Pinpoint the cell where the given text exists, returning its [X, Y] midpoint coordinate. 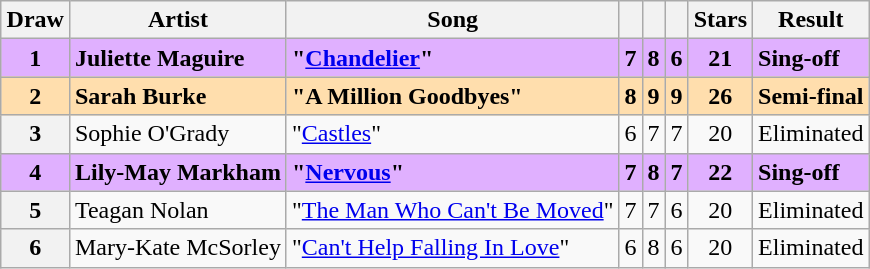
22 [720, 172]
5 [35, 210]
Artist [178, 20]
Draw [35, 20]
Lily-May Markham [178, 172]
Mary-Kate McSorley [178, 248]
Sophie O'Grady [178, 134]
26 [720, 96]
"Castles" [452, 134]
Result [811, 20]
"Can't Help Falling In Love" [452, 248]
"Nervous" [452, 172]
4 [35, 172]
"A Million Goodbyes" [452, 96]
Song [452, 20]
Juliette Maguire [178, 58]
"The Man Who Can't Be Moved" [452, 210]
Sarah Burke [178, 96]
Stars [720, 20]
3 [35, 134]
21 [720, 58]
"Chandelier" [452, 58]
Teagan Nolan [178, 210]
Semi-final [811, 96]
1 [35, 58]
2 [35, 96]
